From the cell containing the given text, extract its center point as (X, Y) coordinate. 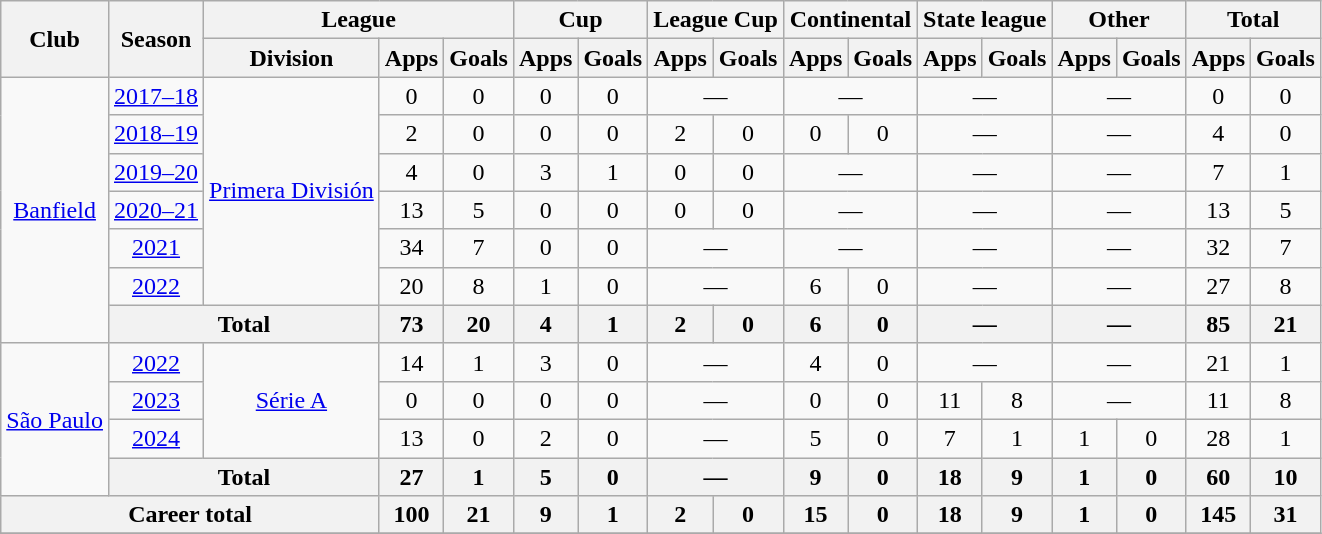
2018–19 (156, 134)
31 (1286, 515)
Cup (580, 20)
Primera División (292, 191)
2023 (156, 400)
145 (1218, 515)
2024 (156, 438)
85 (1218, 324)
State league (985, 20)
Banfield (55, 210)
League Cup (716, 20)
2021 (156, 248)
32 (1218, 248)
2019–20 (156, 172)
2020–21 (156, 210)
10 (1286, 477)
15 (815, 515)
Continental (850, 20)
2017–18 (156, 96)
Club (55, 39)
Série A (292, 400)
Season (156, 39)
Career total (190, 515)
Other (1119, 20)
34 (411, 248)
28 (1218, 438)
League (359, 20)
Division (292, 58)
São Paulo (55, 419)
14 (411, 362)
100 (411, 515)
73 (411, 324)
60 (1218, 477)
